For the text-containing cell, return its midpoint in (x, y) coordinate format. 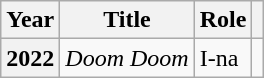
Doom Doom (127, 58)
I-na (223, 58)
2022 (30, 58)
Title (127, 20)
Year (30, 20)
Role (223, 20)
